For the text-containing cell, return its midpoint in [X, Y] coordinate format. 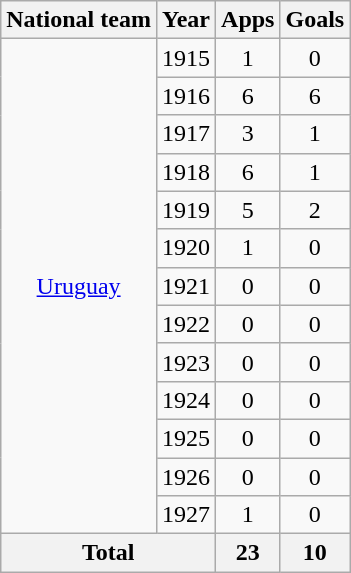
1924 [186, 400]
1918 [186, 172]
Goals [315, 20]
23 [248, 553]
1926 [186, 477]
National team [79, 20]
1923 [186, 362]
Uruguay [79, 286]
2 [315, 210]
1920 [186, 248]
Year [186, 20]
Apps [248, 20]
1922 [186, 324]
1921 [186, 286]
1919 [186, 210]
Total [108, 553]
1917 [186, 134]
1916 [186, 96]
5 [248, 210]
1925 [186, 438]
1927 [186, 515]
10 [315, 553]
1915 [186, 58]
3 [248, 134]
